Find where the given text appears and provide that cell's center as [x, y] coordinate. 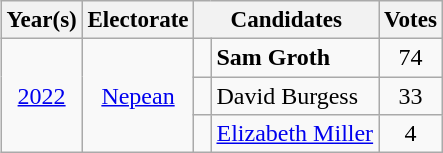
Nepean [138, 95]
74 [411, 57]
Year(s) [42, 20]
4 [411, 134]
Electorate [138, 20]
Elizabeth Miller [295, 134]
Sam Groth [295, 57]
2022 [42, 95]
Candidates [286, 20]
David Burgess [295, 95]
33 [411, 95]
Votes [411, 20]
